Return [X, Y] of the center of cell containing provided text 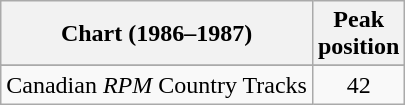
Canadian RPM Country Tracks [157, 85]
42 [358, 85]
Peakposition [358, 34]
Chart (1986–1987) [157, 34]
